Pinpoint the cell where the given text exists, returning its (x, y) midpoint coordinate. 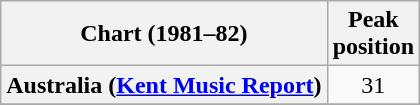
Australia (Kent Music Report) (164, 85)
31 (373, 85)
Chart (1981–82) (164, 34)
Peakposition (373, 34)
